Scan for the cell matching the given text and deliver its [X, Y] coordinate at center. 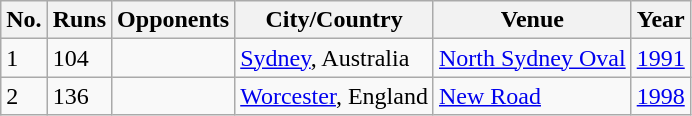
New Road [532, 96]
1998 [660, 96]
Year [660, 20]
1991 [660, 58]
104 [79, 58]
Venue [532, 20]
1 [24, 58]
North Sydney Oval [532, 58]
Worcester, England [334, 96]
Sydney, Australia [334, 58]
City/Country [334, 20]
No. [24, 20]
2 [24, 96]
Opponents [174, 20]
Runs [79, 20]
136 [79, 96]
